Identify which cell holds the provided text, then report its [x, y] central coordinate. 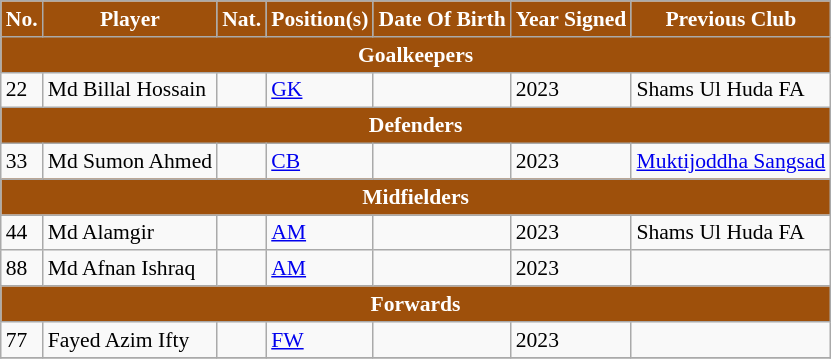
GK [320, 90]
Md Alamgir [130, 233]
33 [22, 162]
Forwards [416, 304]
No. [22, 19]
Position(s) [320, 19]
Defenders [416, 126]
Nat. [242, 19]
Date Of Birth [442, 19]
22 [22, 90]
Goalkeepers [416, 55]
Midfielders [416, 197]
Player [130, 19]
FW [320, 340]
Previous Club [730, 19]
Muktijoddha Sangsad [730, 162]
Fayed Azim Ifty [130, 340]
77 [22, 340]
Md Billal Hossain [130, 90]
Md Afnan Ishraq [130, 269]
Year Signed [572, 19]
44 [22, 233]
88 [22, 269]
CB [320, 162]
Md Sumon Ahmed [130, 162]
